Provide the [x, y] coordinate of the cell's center where the given text is located.  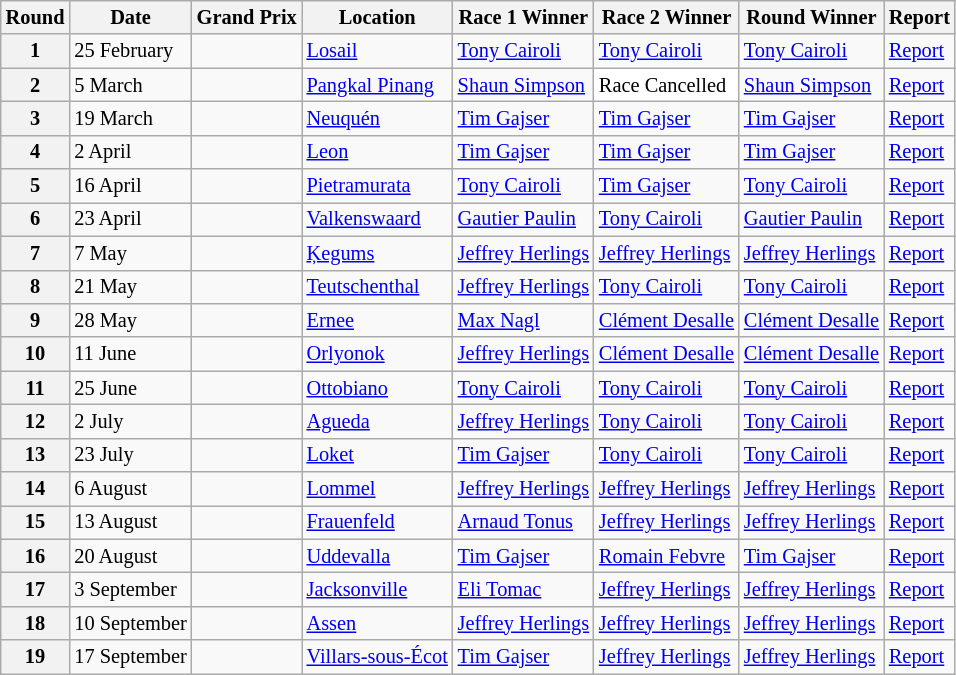
11 June [130, 354]
Arnaud Tonus [524, 522]
Race 1 Winner [524, 17]
11 [36, 388]
6 [36, 219]
14 [36, 489]
Loket [378, 455]
17 September [130, 657]
2 July [130, 421]
2 [36, 85]
19 [36, 657]
10 [36, 354]
Location [378, 17]
Ernee [378, 320]
1 [36, 51]
Uddevalla [378, 556]
15 [36, 522]
Grand Prix [247, 17]
16 April [130, 186]
9 [36, 320]
5 March [130, 85]
20 August [130, 556]
Agueda [378, 421]
13 [36, 455]
Villars-sous-Écot [378, 657]
Orlyonok [378, 354]
Jacksonville [378, 589]
Race 2 Winner [666, 17]
21 May [130, 287]
Date [130, 17]
Ķegums [378, 253]
19 March [130, 118]
Leon [378, 152]
28 May [130, 320]
2 April [130, 152]
25 June [130, 388]
13 August [130, 522]
Frauenfeld [378, 522]
Teutschenthal [378, 287]
Romain Febvre [666, 556]
Eli Tomac [524, 589]
7 [36, 253]
7 May [130, 253]
10 September [130, 623]
5 [36, 186]
3 September [130, 589]
4 [36, 152]
Valkenswaard [378, 219]
Race Cancelled [666, 85]
18 [36, 623]
Round [36, 17]
23 April [130, 219]
Lommel [378, 489]
16 [36, 556]
12 [36, 421]
Max Nagl [524, 320]
25 February [130, 51]
Pangkal Pinang [378, 85]
6 August [130, 489]
Round Winner [812, 17]
23 July [130, 455]
8 [36, 287]
Pietramurata [378, 186]
Neuquén [378, 118]
3 [36, 118]
Losail [378, 51]
17 [36, 589]
Ottobiano [378, 388]
Assen [378, 623]
